Capture the cell that displays the provided text and extract its (x, y) central coordinate. 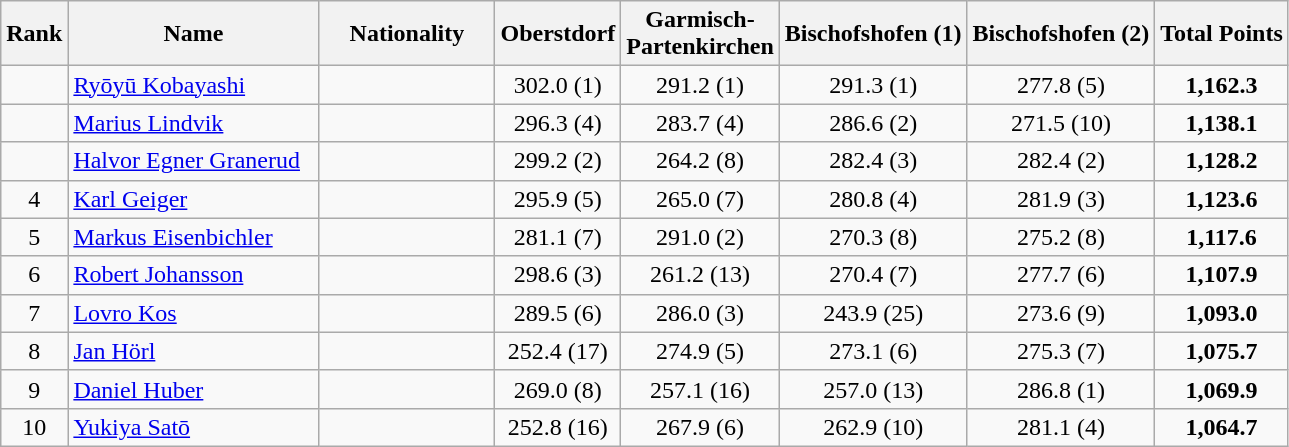
291.0 (2) (700, 237)
273.1 (6) (873, 351)
Daniel Huber (194, 389)
273.6 (9) (1061, 313)
1,117.6 (1222, 237)
286.6 (2) (873, 123)
8 (34, 351)
1,069.9 (1222, 389)
Marius Lindvik (194, 123)
280.8 (4) (873, 199)
Jan Hörl (194, 351)
Bischofshofen (2) (1061, 34)
6 (34, 275)
296.3 (4) (558, 123)
282.4 (2) (1061, 161)
10 (34, 427)
286.8 (1) (1061, 389)
277.7 (6) (1061, 275)
4 (34, 199)
298.6 (3) (558, 275)
289.5 (6) (558, 313)
282.4 (3) (873, 161)
1,162.3 (1222, 85)
Markus Eisenbichler (194, 237)
269.0 (8) (558, 389)
281.9 (3) (1061, 199)
264.2 (8) (700, 161)
291.2 (1) (700, 85)
Karl Geiger (194, 199)
1,138.1 (1222, 123)
9 (34, 389)
Halvor Egner Granerud (194, 161)
271.5 (10) (1061, 123)
Ryōyū Kobayashi (194, 85)
291.3 (1) (873, 85)
270.3 (8) (873, 237)
270.4 (7) (873, 275)
295.9 (5) (558, 199)
257.1 (16) (700, 389)
Rank (34, 34)
252.8 (16) (558, 427)
1,107.9 (1222, 275)
Total Points (1222, 34)
299.2 (2) (558, 161)
286.0 (3) (700, 313)
302.0 (1) (558, 85)
281.1 (4) (1061, 427)
262.9 (10) (873, 427)
Bischofshofen (1) (873, 34)
243.9 (25) (873, 313)
Robert Johansson (194, 275)
267.9 (6) (700, 427)
1,093.0 (1222, 313)
7 (34, 313)
Garmisch-Partenkirchen (700, 34)
1,123.6 (1222, 199)
257.0 (13) (873, 389)
274.9 (5) (700, 351)
281.1 (7) (558, 237)
Nationality (407, 34)
Oberstdorf (558, 34)
252.4 (17) (558, 351)
275.2 (8) (1061, 237)
261.2 (13) (700, 275)
1,064.7 (1222, 427)
Name (194, 34)
283.7 (4) (700, 123)
1,128.2 (1222, 161)
Lovro Kos (194, 313)
275.3 (7) (1061, 351)
277.8 (5) (1061, 85)
Yukiya Satō (194, 427)
265.0 (7) (700, 199)
5 (34, 237)
1,075.7 (1222, 351)
